Capture the cell that displays the provided text and extract its (x, y) central coordinate. 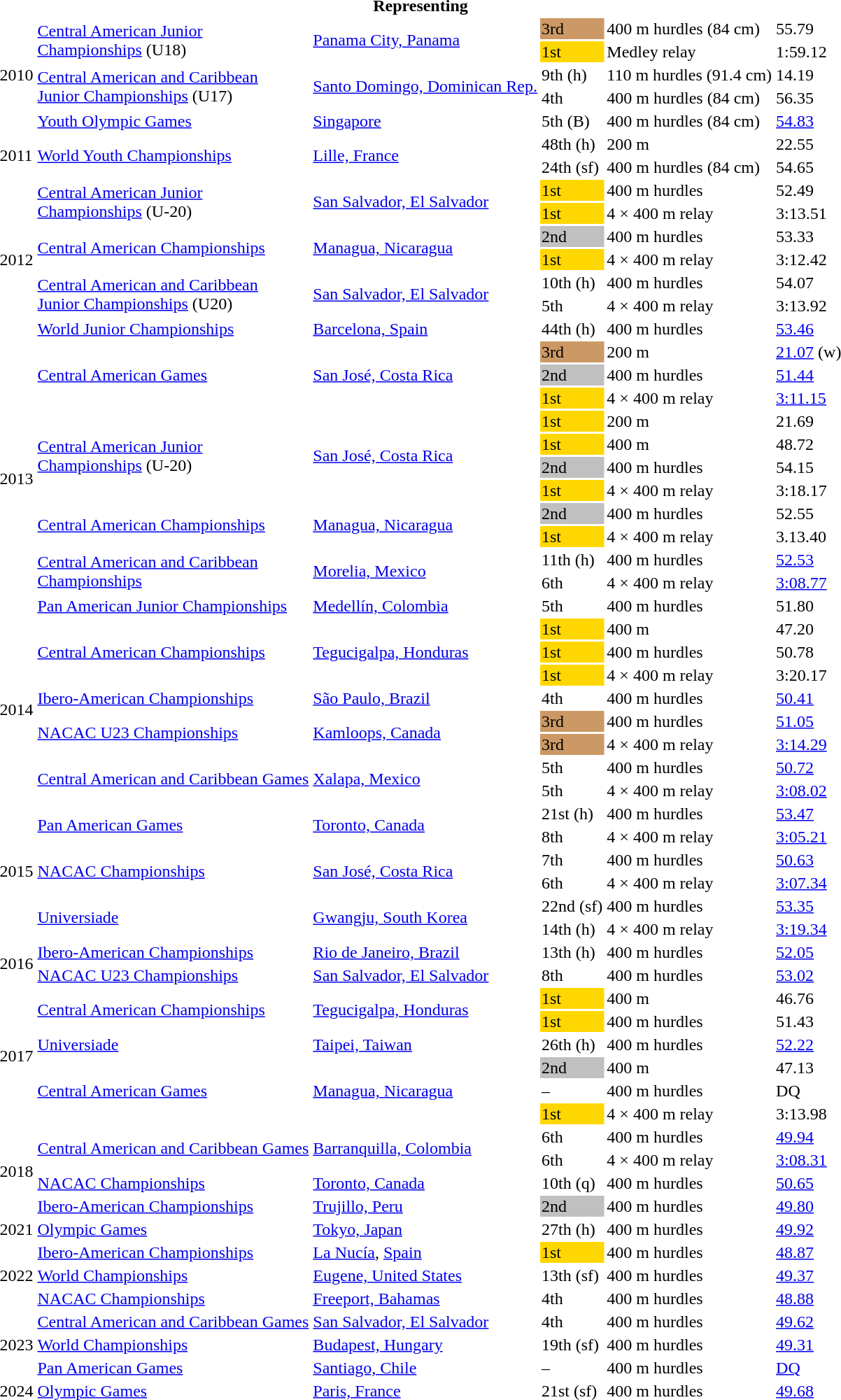
26th (h) (572, 1045)
5th (B) (572, 121)
Panama City, Panama (425, 41)
Gwangju, South Korea (425, 918)
Barcelona, Spain (425, 329)
Morelia, Mexico (425, 571)
Lille, France (425, 155)
24th (sf) (572, 167)
14th (h) (572, 929)
110 m hurdles (91.4 cm) (690, 75)
11th (h) (572, 560)
10th (h) (572, 283)
Taipei, Taiwan (425, 1045)
Singapore (425, 121)
48th (h) (572, 144)
9th (h) (572, 75)
Budapest, Hungary (425, 1345)
Trujillo, Peru (425, 1206)
Freeport, Bahamas (425, 1299)
Medellín, Colombia (425, 606)
Central American and CaribbeanJunior Championships (U17) (174, 87)
22nd (sf) (572, 906)
La Nucía, Spain (425, 1252)
13th (sf) (572, 1275)
Santo Domingo, Dominican Rep. (425, 87)
Barranquilla, Colombia (425, 1149)
Tokyo, Japan (425, 1229)
Eugene, United States (425, 1275)
Central American and CaribbeanJunior Championships (U20) (174, 294)
Xalapa, Mexico (425, 779)
Rio de Janeiro, Brazil (425, 952)
World Junior Championships (174, 329)
13th (h) (572, 952)
19th (sf) (572, 1345)
Pan American Junior Championships (174, 606)
27th (h) (572, 1229)
Central American and CaribbeanChampionships (174, 571)
São Paulo, Brazil (425, 698)
Olympic Games (174, 1229)
Youth Olympic Games (174, 121)
10th (q) (572, 1183)
Central American JuniorChampionships (U18) (174, 41)
44th (h) (572, 329)
Medley relay (690, 52)
7th (572, 860)
World Youth Championships (174, 155)
21st (h) (572, 814)
Santiago, Chile (425, 1368)
Kamloops, Canada (425, 733)
